Identify which cell holds the provided text, then report its [X, Y] central coordinate. 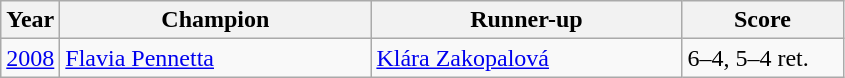
2008 [30, 58]
Flavia Pennetta [216, 58]
Champion [216, 20]
Score [762, 20]
Year [30, 20]
Klára Zakopalová [526, 58]
Runner-up [526, 20]
6–4, 5–4 ret. [762, 58]
